Capture the cell that displays the provided text and extract its (X, Y) central coordinate. 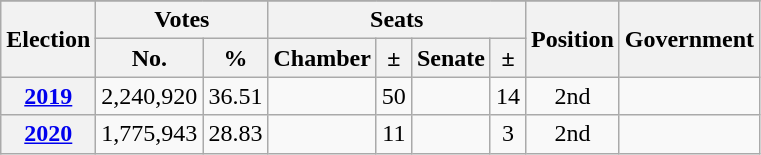
36.51 (236, 96)
Government (689, 39)
No. (150, 58)
Votes (182, 20)
2019 (48, 96)
50 (394, 96)
% (236, 58)
Position (573, 39)
3 (508, 134)
14 (508, 96)
Seats (397, 20)
Senate (450, 58)
11 (394, 134)
28.83 (236, 134)
Election (48, 39)
Chamber (322, 58)
1,775,943 (150, 134)
2020 (48, 134)
2,240,920 (150, 96)
